Extract the [X, Y] coordinate from the center of the cell holding the provided text.  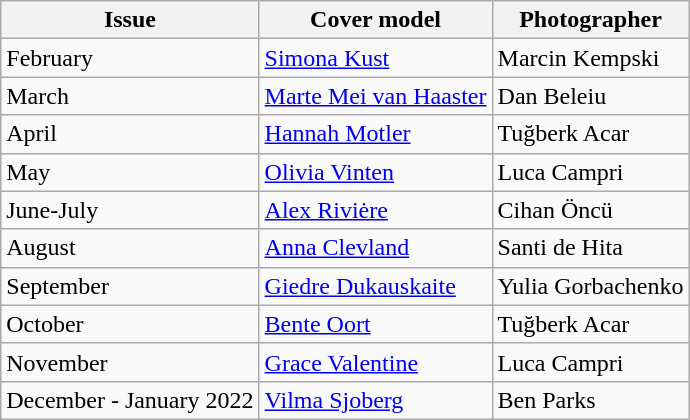
Cover model [376, 20]
Yulia Gorbachenko [590, 286]
August [130, 248]
June-July [130, 210]
December - January 2022 [130, 400]
Alex Riviėre [376, 210]
Grace Valentine [376, 362]
Vilma Sjoberg [376, 400]
February [130, 58]
Anna Clevland [376, 248]
September [130, 286]
Marcin Kempski [590, 58]
November [130, 362]
Giedre Dukauskaite [376, 286]
October [130, 324]
Cihan Öncü [590, 210]
Hannah Motler [376, 134]
Simona Kust [376, 58]
Santi de Hita [590, 248]
Marte Mei van Haaster [376, 96]
Ben Parks [590, 400]
April [130, 134]
Bente Oort [376, 324]
Photographer [590, 20]
May [130, 172]
Dan Beleiu [590, 96]
Olivia Vinten [376, 172]
Issue [130, 20]
March [130, 96]
